Scan for the cell matching the given text and deliver its (x, y) coordinate at center. 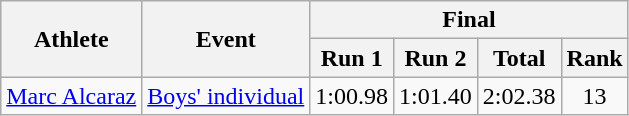
Marc Alcaraz (72, 96)
Total (519, 58)
Rank (594, 58)
1:01.40 (436, 96)
2:02.38 (519, 96)
Run 2 (436, 58)
Event (226, 39)
Athlete (72, 39)
1:00.98 (352, 96)
Final (469, 20)
13 (594, 96)
Boys' individual (226, 96)
Run 1 (352, 58)
